From the cell containing the given text, extract its center point as (X, Y) coordinate. 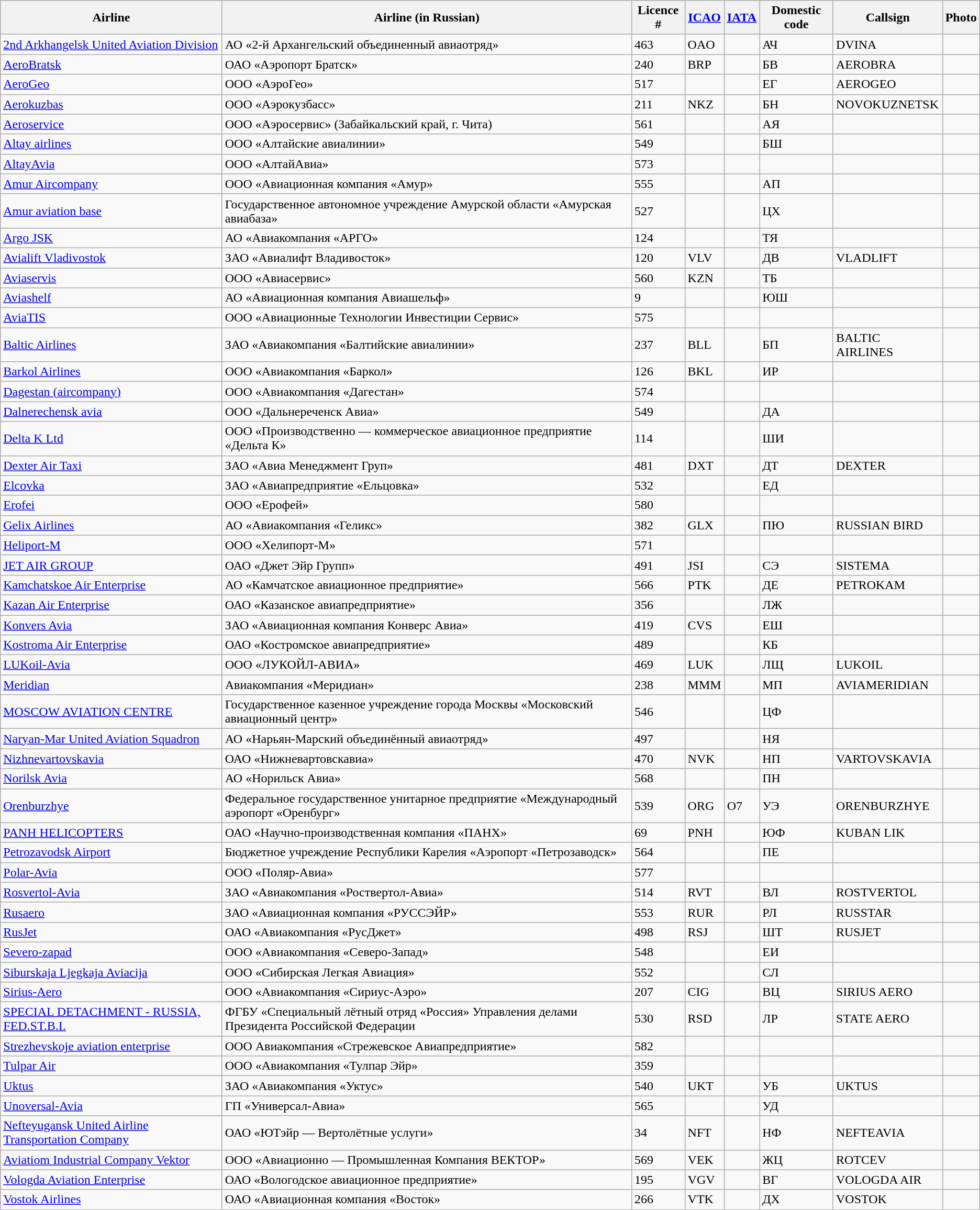
ОАО «Авиакомпания «РусДжет» (427, 932)
569 (658, 1160)
ТЯ (797, 238)
Vostok Airlines (111, 1200)
SIRIUS AERO (888, 992)
ЕШ (797, 625)
ЗАО «Авиационная компания Конверс Авиа» (427, 625)
195 (658, 1180)
527 (658, 210)
ООО «Поляр-Авиа» (427, 872)
ОАО «Джет Эйр Групп» (427, 565)
MMM (705, 685)
580 (658, 505)
Airline (in Russian) (427, 18)
Aerokuzbas (111, 104)
ORG (705, 805)
RSJ (705, 932)
ПЕ (797, 852)
ООО «Алтайские авиалинии» (427, 144)
SISTEMA (888, 565)
VLADLIFT (888, 258)
Erofei (111, 505)
VLV (705, 258)
AviaTIS (111, 318)
Dagestan (aircompany) (111, 392)
VOLOGDA AIR (888, 1180)
Polar-Avia (111, 872)
560 (658, 278)
RusJet (111, 932)
266 (658, 1200)
ЛЩ (797, 665)
9 (658, 298)
Photo (961, 18)
Amur aviation base (111, 210)
ООО «Авиационно — Промышленная Компания ВЕКТОР» (427, 1160)
RSD (705, 1019)
ООО «ЛУКОЙЛ-АВИА» (427, 665)
ГП «Универсал-Авиа» (427, 1106)
AEROGEO (888, 84)
359 (658, 1066)
AEROBRA (888, 64)
ДХ (797, 1200)
IATA (742, 18)
АП (797, 184)
ЗАО «Авиа Менеджмент Груп» (427, 465)
237 (658, 345)
ШТ (797, 932)
ООО «Дальнереченск Авиа» (427, 412)
552 (658, 972)
489 (658, 645)
АО «2-й Архангельский объединенный авиаотряд» (427, 45)
VARTOVSKAVIA (888, 759)
ЕД (797, 485)
БП (797, 345)
Unoversal-Avia (111, 1106)
419 (658, 625)
Heliport-M (111, 545)
ООО «Авиакомпания «Северо-Запад» (427, 952)
LUKoil-Avia (111, 665)
АО «Нарьян-Марский объединённый авиаотряд» (427, 739)
ДВ (797, 258)
Naryan-Mar United Aviation Squadron (111, 739)
STATE AERO (888, 1019)
АО «Авиакомпания «АРГО» (427, 238)
Авиакомпания «Меридиан» (427, 685)
565 (658, 1106)
240 (658, 64)
ЕГ (797, 84)
ДЕ (797, 585)
ЗАО «Авиакомпания «Уктус» (427, 1086)
ЮШ (797, 298)
VEK (705, 1160)
RUSJET (888, 932)
2nd Arkhangelsk United Aviation Division (111, 45)
124 (658, 238)
Rusaero (111, 912)
238 (658, 685)
Severo-zapad (111, 952)
Orenburzhye (111, 805)
АО «Авиационная компания Авиашельф» (427, 298)
ООО «Авиакомпания «Сириус-Аэро» (427, 992)
Aviaservis (111, 278)
463 (658, 45)
RUR (705, 912)
BRP (705, 64)
Dexter Air Taxi (111, 465)
ООО «АлтайАвиа» (427, 164)
AVIAMERIDIAN (888, 685)
573 (658, 164)
DXT (705, 465)
NEFTEAVIA (888, 1133)
ООО «Авиационные Технологии Инвестиции Сервис» (427, 318)
ЗАО «Авиакомпания «Роствертол-Авиа» (427, 892)
Callsign (888, 18)
ООО «Авиакомпания «Баркол» (427, 372)
KZN (705, 278)
ООО «Аэросервис» (Забайкальский край, г. Чита) (427, 124)
ОАО «Авиационная компания «Восток» (427, 1200)
NKZ (705, 104)
ООО «АэроГео» (427, 84)
AeroBratsk (111, 64)
АЧ (797, 45)
Sirius-Aero (111, 992)
ПН (797, 779)
498 (658, 932)
Tulpar Air (111, 1066)
СЭ (797, 565)
ООО Авиакомпания «Стрежевское Авиапредприятие» (427, 1046)
356 (658, 605)
Aviatiom Industrial Company Vektor (111, 1160)
ООО «Производственно — коммерческое авиационное предприятие «Дельта К» (427, 439)
Aeroservice (111, 124)
ФГБУ «Специальный лётный отряд «Россия» Управления делами Президента Российской Федерации (427, 1019)
69 (658, 832)
VGV (705, 1180)
Argo JSK (111, 238)
Федеральное государственное унитарное предприятие «Международный аэропорт «Оренбург» (427, 805)
НФ (797, 1133)
NOVOKUZNETSK (888, 104)
VOSTOK (888, 1200)
MOSCOW AVIATION CENTRE (111, 712)
ОАО «Вологодское авиационное предприятие» (427, 1180)
ОАО «Аэропорт Братск» (427, 64)
ЕИ (797, 952)
Avialift Vladivostok (111, 258)
ОАО «Нижневартовскавиа» (427, 759)
ШИ (797, 439)
Kamchatskoe Air Enterprise (111, 585)
ВГ (797, 1180)
Amur Aircompany (111, 184)
РЛ (797, 912)
CVS (705, 625)
Государственное автономное учреждение Амурской области «Амурская авиабаза» (427, 210)
553 (658, 912)
O7 (742, 805)
RVT (705, 892)
PTK (705, 585)
ВЛ (797, 892)
LUKOIL (888, 665)
ROTCEV (888, 1160)
Aviashelf (111, 298)
NVK (705, 759)
UKTUS (888, 1086)
ООО «Авиационная компания «Амур» (427, 184)
Petrozavodsk Airport (111, 852)
АО «Камчатское авиационное предприятие» (427, 585)
Domestic code (797, 18)
НП (797, 759)
571 (658, 545)
ОАО «Казанское авиапредприятие» (427, 605)
532 (658, 485)
БШ (797, 144)
УЭ (797, 805)
517 (658, 84)
БВ (797, 64)
Nizhnevartovskavia (111, 759)
Barkol Airlines (111, 372)
Delta K Ltd (111, 439)
ЛЖ (797, 605)
AeroGeo (111, 84)
Kazan Air Enterprise (111, 605)
ЗАО «Авиалифт Владивосток» (427, 258)
DVINA (888, 45)
ООО «Авиакомпания «Тулпар Эйр» (427, 1066)
ЗАО «Авиационная компания «РУССЭЙР» (427, 912)
Baltic Airlines (111, 345)
ООО «Хелипорт-М» (427, 545)
Meridian (111, 685)
514 (658, 892)
CIG (705, 992)
ОАО «ЮТэйр — Вертолётные услуги» (427, 1133)
НЯ (797, 739)
BALTIC AIRLINES (888, 345)
ООО «Ерофей» (427, 505)
BKL (705, 372)
ООО «Аэрокузбасс» (427, 104)
Государственное казенное учреждение города Москвы «Московский авиационный центр» (427, 712)
Vologda Aviation Enterprise (111, 1180)
568 (658, 779)
ЦХ (797, 210)
211 (658, 104)
207 (658, 992)
ДТ (797, 465)
Nefteyugansk United Airline Transportation Company (111, 1133)
Siburskaja Ljegkaja Aviacija (111, 972)
491 (658, 565)
AltayAvia (111, 164)
566 (658, 585)
561 (658, 124)
582 (658, 1046)
DEXTER (888, 465)
Dalnerechensk avia (111, 412)
SPECIAL DETACHMENT - RUSSIA, FED.ST.B.I. (111, 1019)
БН (797, 104)
Strezhevskoje aviation enterprise (111, 1046)
VTK (705, 1200)
546 (658, 712)
АО «Авиакомпания «Геликс» (427, 525)
530 (658, 1019)
Altay airlines (111, 144)
ROSTVERTOL (888, 892)
Gelix Airlines (111, 525)
382 (658, 525)
ТБ (797, 278)
539 (658, 805)
34 (658, 1133)
ОАО «Научно-производственная компания «ПАНХ» (427, 832)
481 (658, 465)
555 (658, 184)
ЦФ (797, 712)
PANH HELICOPTERS (111, 832)
Elcovka (111, 485)
МП (797, 685)
575 (658, 318)
ООО «Авиасервис» (427, 278)
114 (658, 439)
СЛ (797, 972)
RUSSIAN BIRD (888, 525)
ВЦ (797, 992)
JET AIR GROUP (111, 565)
ЗАО «Авиапредприятие «Ельцовка» (427, 485)
Konvers Avia (111, 625)
LUK (705, 665)
548 (658, 952)
Licence # (658, 18)
126 (658, 372)
BLL (705, 345)
UKT (705, 1086)
Airline (111, 18)
ДА (797, 412)
Kostroma Air Enterprise (111, 645)
JSI (705, 565)
564 (658, 852)
ЮФ (797, 832)
ЗАО «Авиакомпания «Балтийские авиалинии» (427, 345)
ООО «Сибирская Легкая Авиация» (427, 972)
PNH (705, 832)
Бюджетное учреждение Республики Карелия «Аэропорт «Петрозаводск» (427, 852)
Rosvertol-Avia (111, 892)
120 (658, 258)
АЯ (797, 124)
GLX (705, 525)
Norilsk Avia (111, 779)
АО «Норильск Авиа» (427, 779)
ООО «Авиакомпания «Дагестан» (427, 392)
RUSSTAR (888, 912)
KUBAN LIK (888, 832)
УД (797, 1106)
540 (658, 1086)
574 (658, 392)
ORENBURZHYE (888, 805)
УБ (797, 1086)
Uktus (111, 1086)
PETROKAM (888, 585)
КБ (797, 645)
ОАО «Костромское авиапредприятие» (427, 645)
470 (658, 759)
577 (658, 872)
ICAO (705, 18)
ПЮ (797, 525)
NFT (705, 1133)
469 (658, 665)
ЛР (797, 1019)
OAO (705, 45)
ИР (797, 372)
ЖЦ (797, 1160)
497 (658, 739)
